Identify which cell holds the provided text, then report its [x, y] central coordinate. 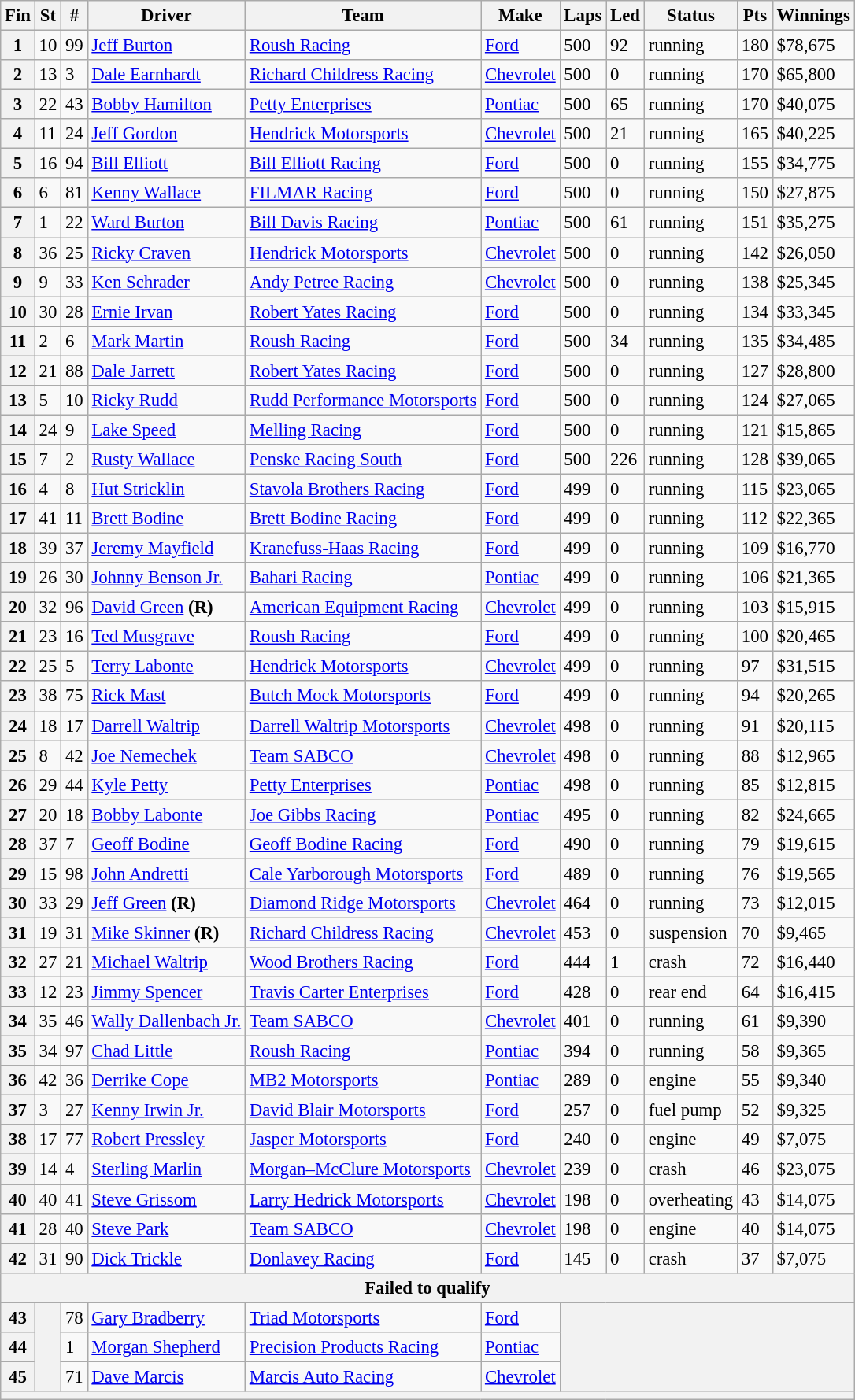
401 [583, 1021]
$12,965 [813, 755]
suspension [690, 933]
Kenny Wallace [166, 193]
Mark Martin [166, 341]
165 [754, 134]
John Andretti [166, 874]
# [74, 16]
Ricky Rudd [166, 401]
Jeff Gordon [166, 134]
Winnings [813, 16]
64 [754, 992]
Cale Yarborough Motorsports [362, 874]
Steve Park [166, 1228]
$9,365 [813, 1051]
394 [583, 1051]
$15,915 [813, 608]
$65,800 [813, 75]
Ken Schrader [166, 282]
495 [583, 815]
128 [754, 460]
115 [754, 489]
289 [583, 1080]
overheating [690, 1199]
124 [754, 401]
$19,615 [813, 844]
MB2 Motorsports [362, 1080]
Hut Stricklin [166, 489]
Morgan Shepherd [166, 1347]
Sterling Marlin [166, 1169]
Bobby Hamilton [166, 105]
Precision Products Racing [362, 1347]
$23,075 [813, 1169]
73 [754, 903]
Laps [583, 16]
Wally Dallenbach Jr. [166, 1021]
45 [18, 1376]
Joe Nemechek [166, 755]
$9,325 [813, 1110]
239 [583, 1169]
58 [754, 1051]
Larry Hedrick Motorsports [362, 1199]
Bill Elliott Racing [362, 164]
77 [74, 1140]
Wood Brothers Racing [362, 962]
Rudd Performance Motorsports [362, 401]
Michael Waltrip [166, 962]
$21,365 [813, 578]
150 [754, 193]
226 [625, 460]
Status [690, 16]
257 [583, 1110]
Jasper Motorsports [362, 1140]
Led [625, 16]
Ward Burton [166, 223]
76 [754, 874]
85 [754, 785]
72 [754, 962]
$12,015 [813, 903]
$34,485 [813, 341]
$9,465 [813, 933]
American Equipment Racing [362, 608]
490 [583, 844]
$34,775 [813, 164]
91 [754, 726]
Bahari Racing [362, 578]
Dale Earnhardt [166, 75]
Dick Trickle [166, 1258]
Donlavey Racing [362, 1258]
100 [754, 637]
$40,075 [813, 105]
145 [583, 1258]
453 [583, 933]
Melling Racing [362, 430]
Jeff Burton [166, 46]
$9,390 [813, 1021]
$16,440 [813, 962]
$33,345 [813, 312]
$23,065 [813, 489]
$20,265 [813, 696]
98 [74, 874]
Jeff Green (R) [166, 903]
Gary Bradberry [166, 1317]
240 [583, 1140]
Joe Gibbs Racing [362, 815]
$9,340 [813, 1080]
Jimmy Spencer [166, 992]
Darrell Waltrip Motorsports [362, 726]
$15,865 [813, 430]
135 [754, 341]
Geoff Bodine [166, 844]
112 [754, 519]
151 [754, 223]
444 [583, 962]
121 [754, 430]
70 [754, 933]
Lake Speed [166, 430]
55 [754, 1080]
49 [754, 1140]
82 [754, 815]
109 [754, 549]
$25,345 [813, 282]
Dale Jarrett [166, 371]
Stavola Brothers Racing [362, 489]
Steve Grissom [166, 1199]
78 [74, 1317]
65 [625, 105]
Team [362, 16]
$20,465 [813, 637]
Penske Racing South [362, 460]
Butch Mock Motorsports [362, 696]
Fin [18, 16]
Driver [166, 16]
180 [754, 46]
Derrike Cope [166, 1080]
Marcis Auto Racing [362, 1376]
Bill Davis Racing [362, 223]
71 [74, 1376]
Ernie Irvan [166, 312]
$27,875 [813, 193]
$78,675 [813, 46]
92 [625, 46]
106 [754, 578]
Travis Carter Enterprises [362, 992]
St [47, 16]
Darrell Waltrip [166, 726]
$16,415 [813, 992]
$40,225 [813, 134]
134 [754, 312]
Bobby Labonte [166, 815]
90 [74, 1258]
Johnny Benson Jr. [166, 578]
Robert Pressley [166, 1140]
52 [754, 1110]
$19,565 [813, 874]
Kyle Petty [166, 785]
Diamond Ridge Motorsports [362, 903]
Terry Labonte [166, 667]
81 [74, 193]
Kenny Irwin Jr. [166, 1110]
$39,065 [813, 460]
$27,065 [813, 401]
Pts [754, 16]
Andy Petree Racing [362, 282]
Brett Bodine Racing [362, 519]
75 [74, 696]
$20,115 [813, 726]
428 [583, 992]
Triad Motorsports [362, 1317]
142 [754, 253]
Bill Elliott [166, 164]
Jeremy Mayfield [166, 549]
$12,815 [813, 785]
Geoff Bodine Racing [362, 844]
138 [754, 282]
Morgan–McClure Motorsports [362, 1169]
Ted Musgrave [166, 637]
rear end [690, 992]
Failed to qualify [427, 1287]
Rick Mast [166, 696]
David Blair Motorsports [362, 1110]
Chad Little [166, 1051]
Mike Skinner (R) [166, 933]
FILMAR Racing [362, 193]
155 [754, 164]
Brett Bodine [166, 519]
Make [520, 16]
$16,770 [813, 549]
489 [583, 874]
Rusty Wallace [166, 460]
Kranefuss-Haas Racing [362, 549]
103 [754, 608]
$22,365 [813, 519]
$26,050 [813, 253]
79 [754, 844]
$24,665 [813, 815]
$31,515 [813, 667]
96 [74, 608]
99 [74, 46]
$28,800 [813, 371]
Ricky Craven [166, 253]
127 [754, 371]
David Green (R) [166, 608]
Dave Marcis [166, 1376]
$35,275 [813, 223]
fuel pump [690, 1110]
464 [583, 903]
